Search for the cell housing the specified text and yield its [X, Y] center coordinate. 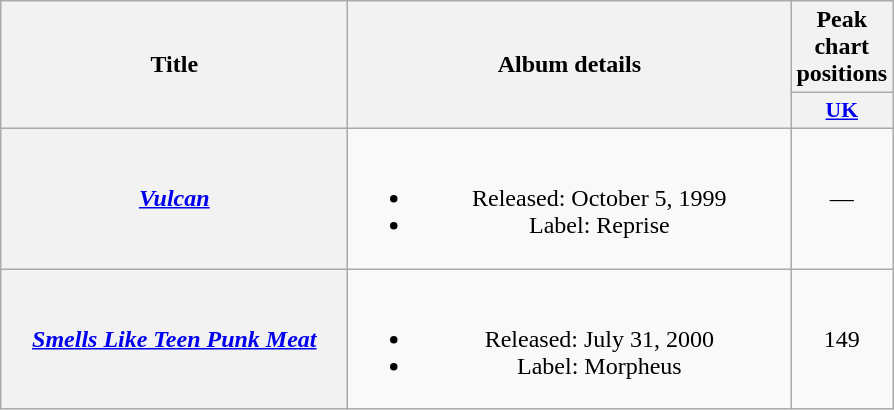
Title [174, 65]
Peak chart positions [842, 47]
Released: October 5, 1999Label: Reprise [570, 198]
Smells Like Teen Punk Meat [174, 338]
Vulcan [174, 198]
UK [842, 111]
149 [842, 338]
Released: July 31, 2000Label: Morpheus [570, 338]
— [842, 198]
Album details [570, 65]
